For the text-containing cell, return its midpoint in (x, y) coordinate format. 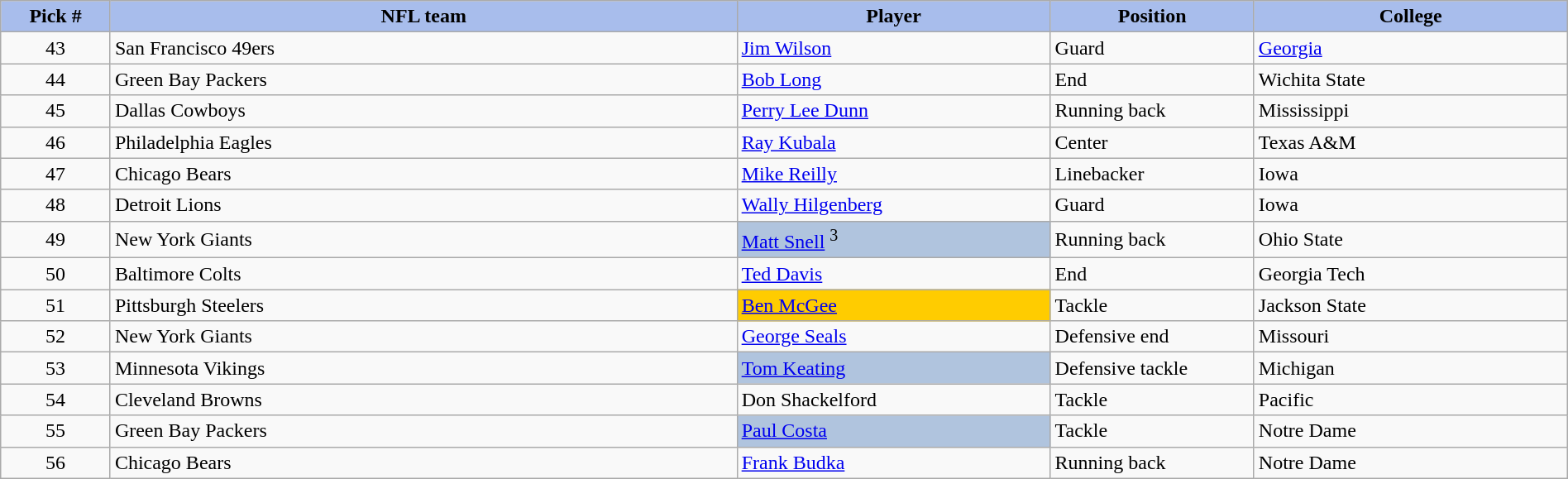
Defensive end (1152, 337)
Perry Lee Dunn (893, 111)
44 (56, 79)
College (1411, 17)
Position (1152, 17)
50 (56, 274)
55 (56, 431)
George Seals (893, 337)
NFL team (423, 17)
Philadelphia Eagles (423, 142)
51 (56, 305)
Ray Kubala (893, 142)
Pacific (1411, 400)
Ben McGee (893, 305)
Missouri (1411, 337)
Ted Davis (893, 274)
Georgia (1411, 48)
52 (56, 337)
Tom Keating (893, 368)
Pick # (56, 17)
Defensive tackle (1152, 368)
Mississippi (1411, 111)
Jim Wilson (893, 48)
Ohio State (1411, 240)
56 (56, 462)
53 (56, 368)
Bob Long (893, 79)
Georgia Tech (1411, 274)
49 (56, 240)
Linebacker (1152, 174)
Center (1152, 142)
Detroit Lions (423, 205)
Jackson State (1411, 305)
Texas A&M (1411, 142)
Dallas Cowboys (423, 111)
Michigan (1411, 368)
Mike Reilly (893, 174)
Wichita State (1411, 79)
Don Shackelford (893, 400)
54 (56, 400)
45 (56, 111)
Matt Snell 3 (893, 240)
Baltimore Colts (423, 274)
Cleveland Browns (423, 400)
43 (56, 48)
Pittsburgh Steelers (423, 305)
Wally Hilgenberg (893, 205)
48 (56, 205)
Frank Budka (893, 462)
47 (56, 174)
San Francisco 49ers (423, 48)
46 (56, 142)
Paul Costa (893, 431)
Player (893, 17)
Minnesota Vikings (423, 368)
